Capture the cell that displays the provided text and extract its [X, Y] central coordinate. 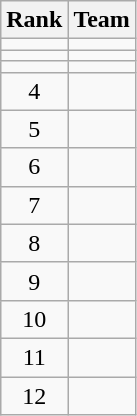
Rank [34, 20]
12 [34, 395]
7 [34, 205]
5 [34, 129]
6 [34, 167]
Team [102, 20]
11 [34, 357]
10 [34, 319]
9 [34, 281]
4 [34, 91]
8 [34, 243]
